Scan for the cell matching the given text and deliver its (X, Y) coordinate at center. 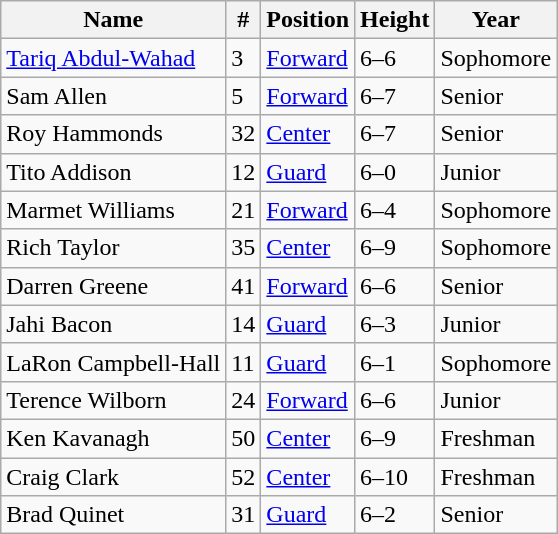
Craig Clark (114, 477)
Name (114, 20)
6–1 (395, 362)
52 (244, 477)
32 (244, 134)
Rich Taylor (114, 248)
Darren Greene (114, 286)
6–4 (395, 210)
Brad Quinet (114, 515)
31 (244, 515)
11 (244, 362)
50 (244, 438)
14 (244, 324)
Jahi Bacon (114, 324)
21 (244, 210)
Tariq Abdul-Wahad (114, 58)
Marmet Williams (114, 210)
Height (395, 20)
12 (244, 172)
6–2 (395, 515)
6–3 (395, 324)
# (244, 20)
5 (244, 96)
24 (244, 400)
Ken Kavanagh (114, 438)
6–10 (395, 477)
6–0 (395, 172)
Sam Allen (114, 96)
3 (244, 58)
Year (496, 20)
Tito Addison (114, 172)
Position (308, 20)
35 (244, 248)
Terence Wilborn (114, 400)
LaRon Campbell-Hall (114, 362)
Roy Hammonds (114, 134)
41 (244, 286)
